Provide the (X, Y) coordinate of the cell's center where the given text is located.  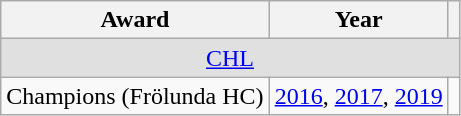
2016, 2017, 2019 (358, 96)
CHL (230, 58)
Champions (Frölunda HC) (135, 96)
Award (135, 20)
Year (358, 20)
